Find where the given text appears and provide that cell's center as [X, Y] coordinate. 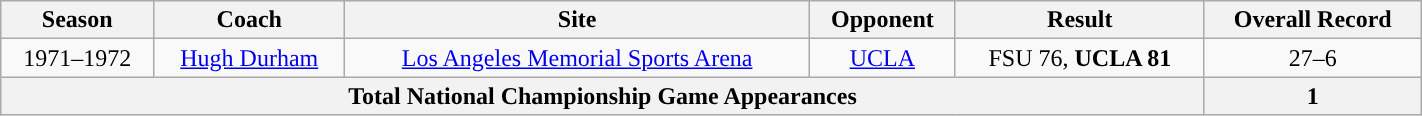
Total National Championship Game Appearances [602, 96]
UCLA [882, 58]
Hugh Durham [250, 58]
Coach [250, 20]
1 [1312, 96]
Site [577, 20]
27–6 [1312, 58]
Opponent [882, 20]
Los Angeles Memorial Sports Arena [577, 58]
1971–1972 [78, 58]
Result [1080, 20]
Overall Record [1312, 20]
Season [78, 20]
FSU 76, UCLA 81 [1080, 58]
